Output the [X, Y] coordinate of the center of the cell containing the given text.  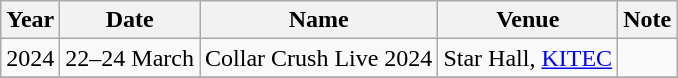
Date [130, 20]
Star Hall, KITEC [528, 58]
Collar Crush Live 2024 [319, 58]
22–24 March [130, 58]
Venue [528, 20]
Note [648, 20]
2024 [30, 58]
Name [319, 20]
Year [30, 20]
